Extract the (X, Y) coordinate from the center of the cell holding the provided text.  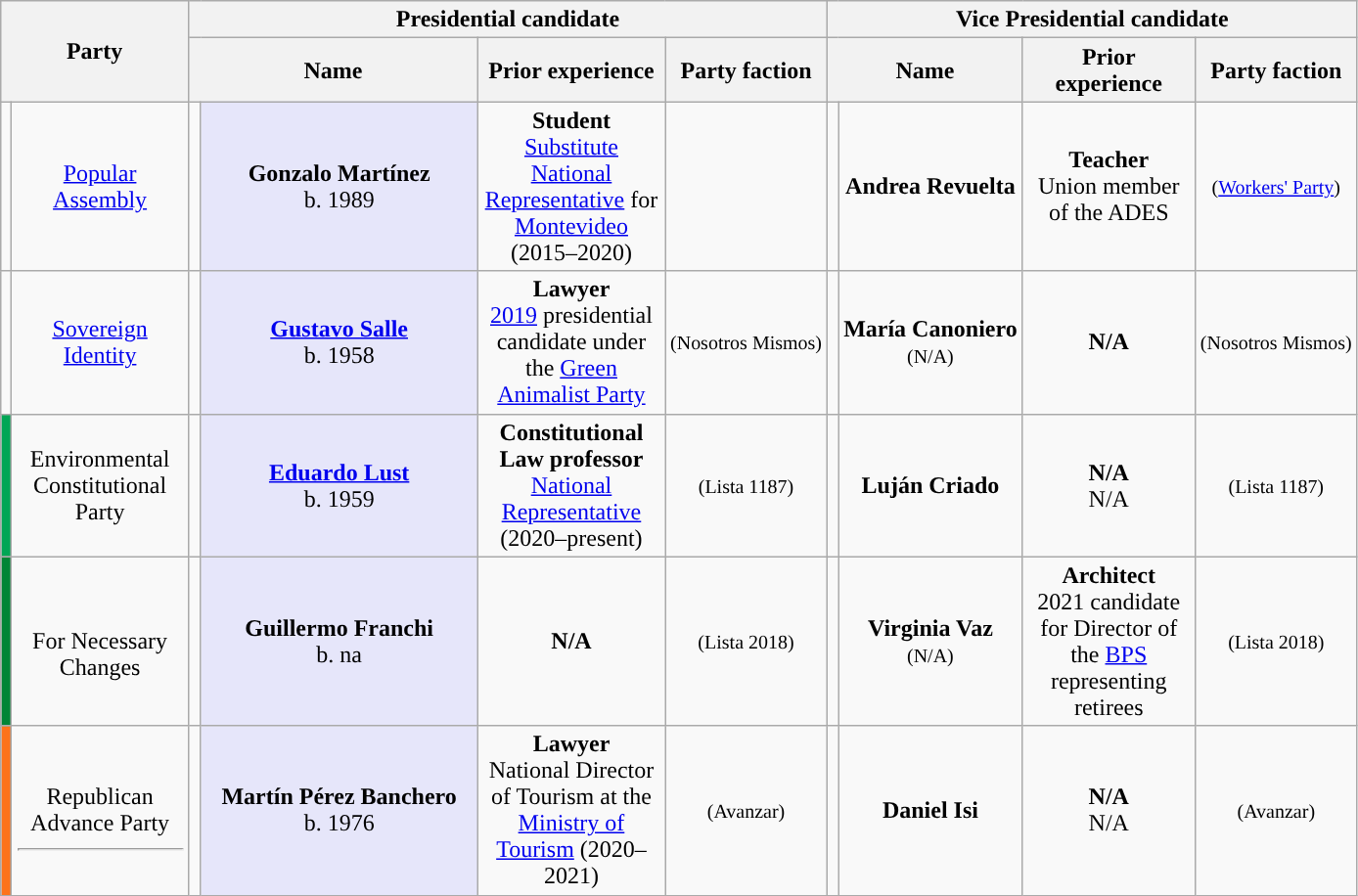
Martín Pérez Bancherob. 1976 (339, 810)
Gonzalo Martínezb. 1989 (339, 186)
For Necessary Changes (100, 642)
Gustavo Salleb. 1958 (339, 342)
StudentSubstitute National Representative for Montevideo (2015–2020) (571, 186)
Vice Presidential candidate (1093, 20)
Party (95, 51)
Eduardo Lustb. 1959 (339, 485)
(Workers' Party) (1276, 186)
Daniel Isi (931, 810)
Architect2021 candidate for Director of the BPS representing retirees (1109, 642)
Presidential candidate (507, 20)
Virginia Vaz(N/A) (931, 642)
TeacherUnion member of the ADES (1109, 186)
Environmental Constitutional Party (100, 485)
Sovereign Identity (100, 342)
Andrea Revuelta (931, 186)
María Canoniero(N/A) (931, 342)
LawyerNational Director of Tourism at the Ministry of Tourism (2020–2021) (571, 810)
Republican Advance Party (100, 810)
Luján Criado (931, 485)
Lawyer2019 presidential candidate under the Green Animalist Party (571, 342)
Popular Assembly (100, 186)
Guillermo Franchib. na (339, 642)
Constitutional Law professorNational Representative (2020–present) (571, 485)
